Find where the given text appears and provide that cell's center as (X, Y) coordinate. 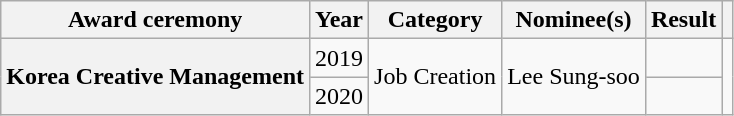
Award ceremony (156, 20)
Job Creation (436, 77)
Result (683, 20)
Lee Sung-soo (574, 77)
Nominee(s) (574, 20)
2020 (340, 96)
Year (340, 20)
Category (436, 20)
Korea Creative Management (156, 77)
2019 (340, 58)
